Provide the (X, Y) coordinate of the cell's center where the given text is located.  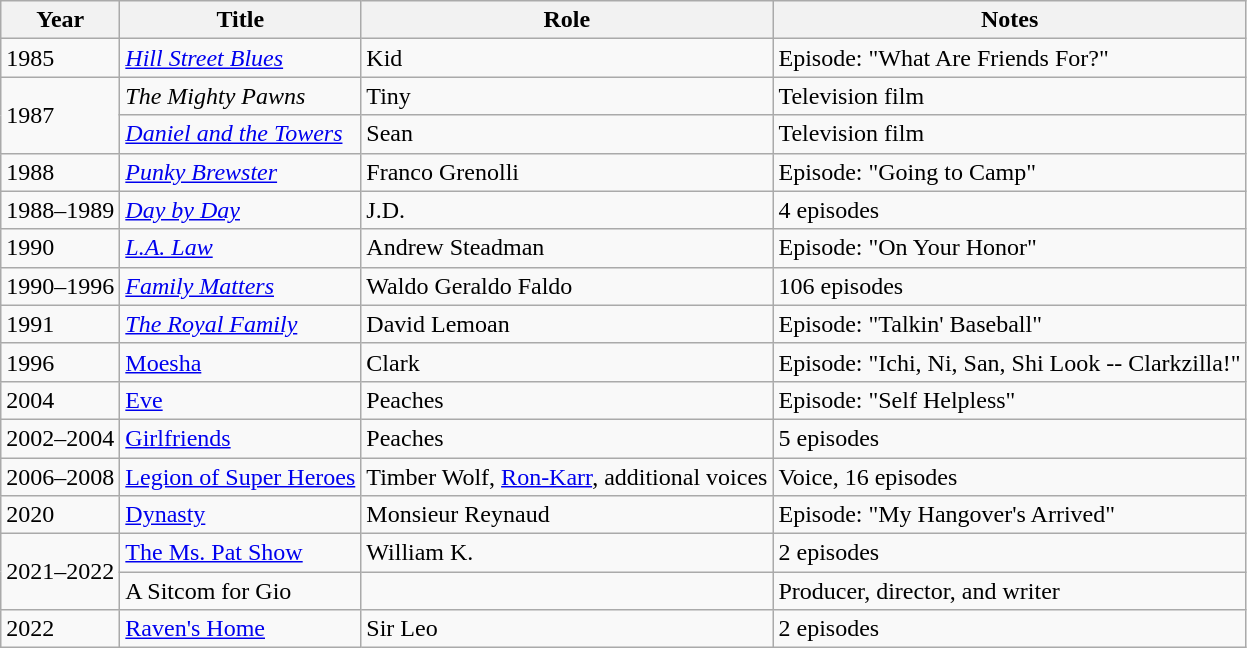
Dynasty (240, 515)
A Sitcom for Gio (240, 591)
Episode: "Going to Camp" (1010, 172)
2020 (60, 515)
Andrew Steadman (567, 248)
Day by Day (240, 210)
4 episodes (1010, 210)
Sir Leo (567, 629)
Timber Wolf, Ron-Karr, additional voices (567, 477)
The Mighty Pawns (240, 96)
Sean (567, 134)
1987 (60, 115)
Moesha (240, 362)
William K. (567, 553)
Title (240, 20)
Voice, 16 episodes (1010, 477)
The Royal Family (240, 324)
1988–1989 (60, 210)
Clark (567, 362)
Episode: "My Hangover's Arrived" (1010, 515)
The Ms. Pat Show (240, 553)
Episode: "On Your Honor" (1010, 248)
1996 (60, 362)
Year (60, 20)
Waldo Geraldo Faldo (567, 286)
Franco Grenolli (567, 172)
1991 (60, 324)
Role (567, 20)
Kid (567, 58)
J.D. (567, 210)
David Lemoan (567, 324)
Eve (240, 400)
2021–2022 (60, 572)
2004 (60, 400)
Raven's Home (240, 629)
2002–2004 (60, 438)
Tiny (567, 96)
Episode: "What Are Friends For?" (1010, 58)
106 episodes (1010, 286)
1990–1996 (60, 286)
Notes (1010, 20)
1990 (60, 248)
1988 (60, 172)
Girlfriends (240, 438)
Episode: "Self Helpless" (1010, 400)
Family Matters (240, 286)
Hill Street Blues (240, 58)
Daniel and the Towers (240, 134)
Episode: "Ichi, Ni, San, Shi Look -- Clarkzilla!" (1010, 362)
2006–2008 (60, 477)
5 episodes (1010, 438)
1985 (60, 58)
L.A. Law (240, 248)
Punky Brewster (240, 172)
Episode: "Talkin' Baseball" (1010, 324)
2022 (60, 629)
Monsieur Reynaud (567, 515)
Producer, director, and writer (1010, 591)
Legion of Super Heroes (240, 477)
